Extract the [x, y] coordinate from the center of the cell holding the provided text.  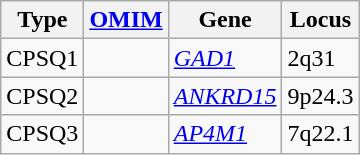
2q31 [320, 58]
OMIM [126, 20]
Locus [320, 20]
9p24.3 [320, 96]
GAD1 [225, 58]
AP4M1 [225, 134]
Type [42, 20]
CPSQ3 [42, 134]
Gene [225, 20]
7q22.1 [320, 134]
ANKRD15 [225, 96]
CPSQ2 [42, 96]
CPSQ1 [42, 58]
